For the text-containing cell, return its midpoint in [X, Y] coordinate format. 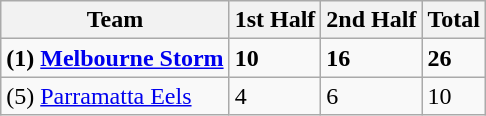
1st Half [275, 20]
Team [115, 20]
2nd Half [372, 20]
Total [454, 20]
26 [454, 58]
6 [372, 96]
(5) Parramatta Eels [115, 96]
16 [372, 58]
(1) Melbourne Storm [115, 58]
4 [275, 96]
